Pinpoint the cell where the given text exists, returning its (X, Y) midpoint coordinate. 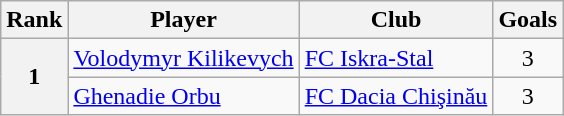
Goals (528, 20)
Rank (34, 20)
FC Dacia Chişinău (396, 96)
Volodymyr Kilikevych (184, 58)
Player (184, 20)
FC Iskra-Stal (396, 58)
Club (396, 20)
1 (34, 77)
Ghenadie Orbu (184, 96)
